Find where the given text appears and provide that cell's center as (x, y) coordinate. 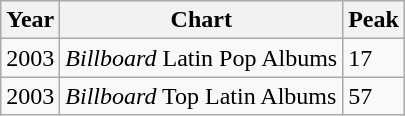
Billboard Latin Pop Albums (202, 58)
17 (374, 58)
57 (374, 96)
Peak (374, 20)
Chart (202, 20)
Billboard Top Latin Albums (202, 96)
Year (30, 20)
